Find where the given text appears and provide that cell's center as (x, y) coordinate. 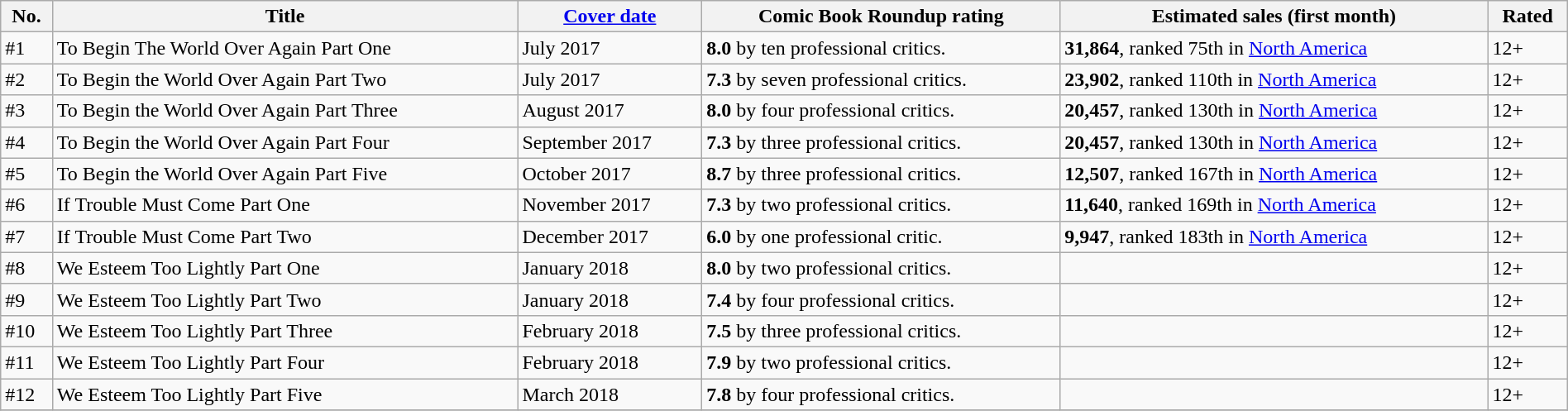
#7 (26, 237)
September 2017 (610, 142)
#12 (26, 394)
#11 (26, 362)
7.3 by three professional critics. (882, 142)
6.0 by one professional critic. (882, 237)
11,640, ranked 169th in North America (1274, 205)
We Esteem Too Lightly Part Four (284, 362)
7.5 by three professional critics. (882, 331)
12,507, ranked 167th in North America (1274, 174)
No. (26, 17)
7.8 by four professional critics. (882, 394)
March 2018 (610, 394)
Rated (1527, 17)
We Esteem Too Lightly Part Five (284, 394)
8.7 by three professional critics. (882, 174)
To Begin the World Over Again Part Four (284, 142)
9,947, ranked 183th in North America (1274, 237)
23,902, ranked 110th in North America (1274, 79)
#5 (26, 174)
8.0 by ten professional critics. (882, 48)
8.0 by two professional critics. (882, 268)
#2 (26, 79)
To Begin the World Over Again Part Five (284, 174)
7.3 by seven professional critics. (882, 79)
We Esteem Too Lightly Part Two (284, 299)
To Begin The World Over Again Part One (284, 48)
8.0 by four professional critics. (882, 111)
#3 (26, 111)
If Trouble Must Come Part One (284, 205)
If Trouble Must Come Part Two (284, 237)
7.9 by two professional critics. (882, 362)
#8 (26, 268)
Comic Book Roundup rating (882, 17)
December 2017 (610, 237)
Estimated sales (first month) (1274, 17)
Title (284, 17)
7.3 by two professional critics. (882, 205)
#4 (26, 142)
We Esteem Too Lightly Part Three (284, 331)
August 2017 (610, 111)
Cover date (610, 17)
31,864, ranked 75th in North America (1274, 48)
November 2017 (610, 205)
October 2017 (610, 174)
7.4 by four professional critics. (882, 299)
We Esteem Too Lightly Part One (284, 268)
#9 (26, 299)
#6 (26, 205)
#1 (26, 48)
To Begin the World Over Again Part Three (284, 111)
#10 (26, 331)
To Begin the World Over Again Part Two (284, 79)
